Identify which cell holds the provided text, then report its [x, y] central coordinate. 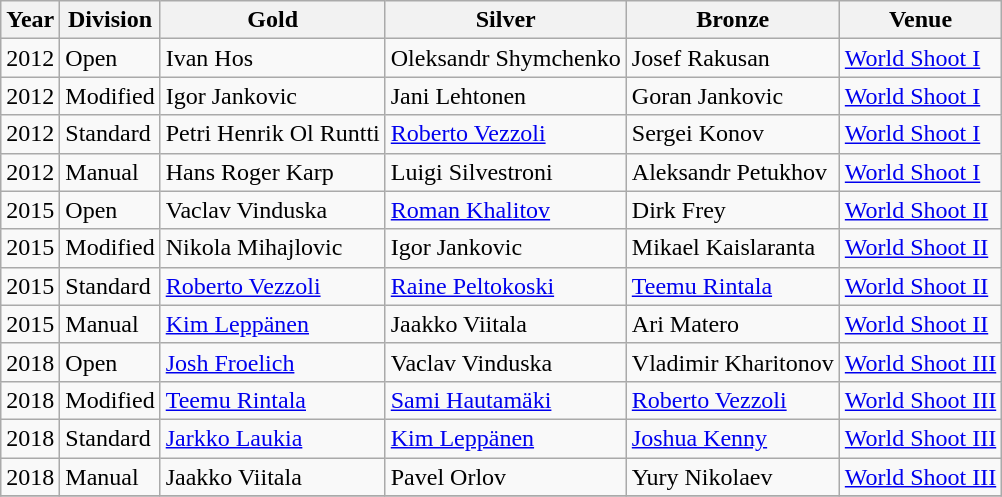
Bronze [732, 20]
Petri Henrik Ol Runtti [272, 134]
Nikola Mihajlovic [272, 248]
Mikael Kaislaranta [732, 248]
Gold [272, 20]
Joshua Kenny [732, 438]
Roman Khalitov [506, 210]
Oleksandr Shymchenko [506, 58]
Division [110, 20]
Yury Nikolaev [732, 477]
Silver [506, 20]
Goran Jankovic [732, 96]
Raine Peltokoski [506, 286]
Luigi Silvestroni [506, 172]
Aleksandr Petukhov [732, 172]
Sergei Konov [732, 134]
Josef Rakusan [732, 58]
Josh Froelich [272, 362]
Venue [920, 20]
Hans Roger Karp [272, 172]
Ivan Hos [272, 58]
Vladimir Kharitonov [732, 362]
Sami Hautamäki [506, 400]
Jani Lehtonen [506, 96]
Year [30, 20]
Jarkko Laukia [272, 438]
Dirk Frey [732, 210]
Ari Matero [732, 324]
Pavel Orlov [506, 477]
